Search for the cell housing the specified text and yield its (X, Y) center coordinate. 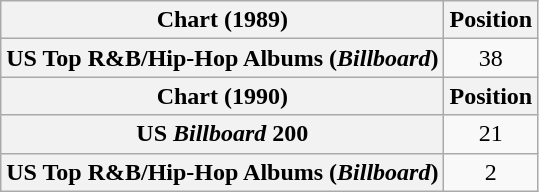
21 (491, 134)
Chart (1989) (222, 20)
38 (491, 58)
Chart (1990) (222, 96)
2 (491, 172)
US Billboard 200 (222, 134)
